Pinpoint the cell where the given text exists, returning its (X, Y) midpoint coordinate. 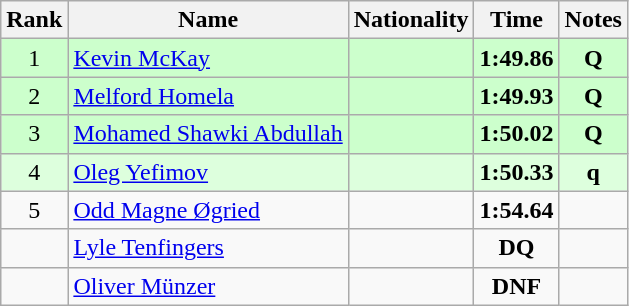
1:49.86 (516, 58)
Nationality (411, 20)
2 (34, 96)
Kevin McKay (208, 58)
1:50.02 (516, 134)
1:50.33 (516, 172)
Lyle Tenfingers (208, 248)
1 (34, 58)
4 (34, 172)
Oleg Yefimov (208, 172)
Rank (34, 20)
Odd Magne Øgried (208, 210)
Notes (593, 20)
3 (34, 134)
DQ (516, 248)
Time (516, 20)
Oliver Münzer (208, 286)
DNF (516, 286)
Melford Homela (208, 96)
1:54.64 (516, 210)
1:49.93 (516, 96)
q (593, 172)
5 (34, 210)
Name (208, 20)
Mohamed Shawki Abdullah (208, 134)
